For the text-containing cell, return its midpoint in (x, y) coordinate format. 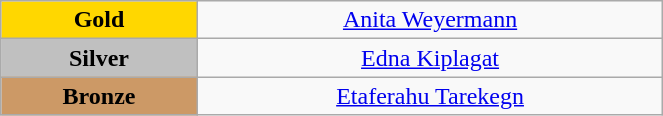
Silver (100, 58)
Anita Weyermann (430, 20)
Gold (100, 20)
Edna Kiplagat (430, 58)
Bronze (100, 96)
Etaferahu Tarekegn (430, 96)
